Return (X, Y) of the center of cell containing provided text 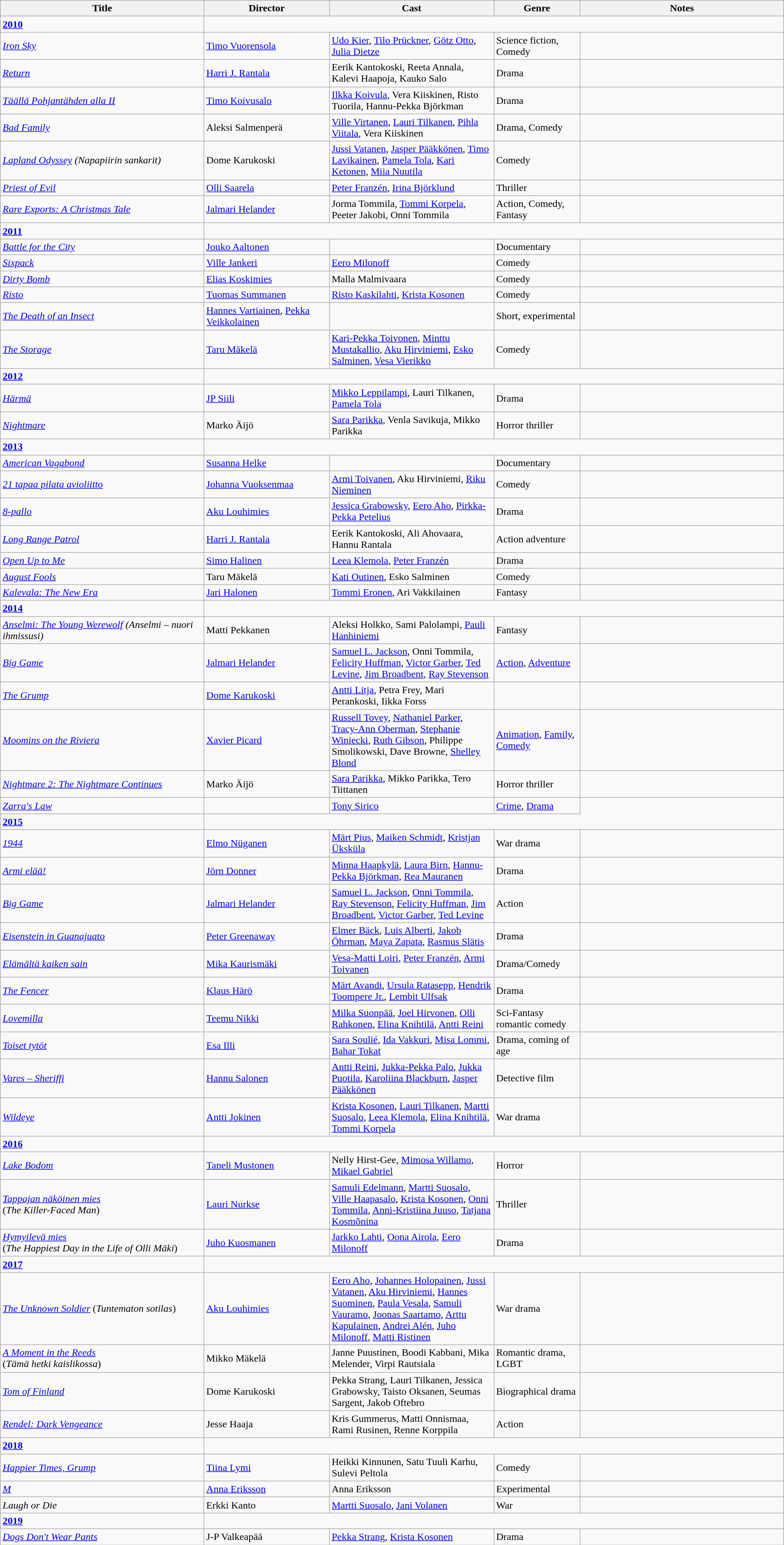
Antti Jokinen (266, 1117)
Ville Virtanen, Lauri Tilkanen, Pihla Viitala, Vera Kiiskinen (411, 127)
Susanna Helke (266, 463)
Leea Klemola, Peter Franzén (411, 560)
Peter Greenaway (266, 936)
Anselmi: The Young Werewolf (Anselmi – nuori ihmissusi) (102, 630)
Crime, Drama (537, 806)
Xavier Picard (266, 740)
Minna Haapkylä, Laura Birn, Hannu-Pekka Björkman, Rea Mauranen (411, 870)
Heikki Kinnunen, Satu Tuuli Karhu, Sulevi Peltola (411, 1468)
Biographical drama (537, 1391)
Hymyilevä mies(The Happiest Day in the Life of Olli Mäki) (102, 1243)
2018 (102, 1446)
Zarra's Law (102, 806)
A Moment in the Reeds(Tämä hetki kaislikossa) (102, 1359)
Director (266, 8)
Long Range Patrol (102, 539)
Olli Saarela (266, 188)
Toiset tytöt (102, 1045)
Malla Malmivaara (411, 279)
Jari Halonen (266, 592)
Russell Tovey, Nathaniel Parker, Tracy-Ann Oberman, Stephanie Winiecki, Ruth Gibson, Philippe Smolikowski, Dave Browne, Shelley Blond (411, 740)
Härmä (102, 398)
Vesa-Matti Loiri, Peter Franzén, Armi Toivanen (411, 963)
Elias Koskimies (266, 279)
Eero Milonoff (411, 263)
The Storage (102, 349)
Klaus Härö (266, 991)
August Fools (102, 576)
The Fencer (102, 991)
Märt Avandi, Ursula Ratasepp, Hendrik Toompere Jr., Lembit Ulfsak (411, 991)
Short, experimental (537, 317)
Jouko Aaltonen (266, 247)
2014 (102, 608)
Matti Pekkanen (266, 630)
Hannes Vartiainen, Pekka Veikkolainen (266, 317)
Action adventure (537, 539)
2012 (102, 377)
Pekka Strang, Krista Kosonen (411, 1537)
Kari-Pekka Toivonen, Minttu Mustakallio, Aku Hirviniemi, Esko Salminen, Vesa Vierikko (411, 349)
Jesse Haaja (266, 1424)
Action, Comedy, Fantasy (537, 209)
Eerik Kantokoski, Reeta Annala, Kalevi Haapoja, Kauko Salo (411, 73)
Happier Times, Grump (102, 1468)
Experimental (537, 1489)
Aleksi Holkko, Sami Palolampi, Pauli Hanhiniemi (411, 630)
Tiina Lymi (266, 1468)
Drama/Comedy (537, 963)
Simo Halinen (266, 560)
Elmer Bäck, Luis Alberti, Jakob Öhrman, Maya Zapata, Rasmus Slätis (411, 936)
Nelly Hirst-Gee, Mimosa Willamo, Mikael Gabriel (411, 1166)
M (102, 1489)
Peter Franzén, Irina Björklund (411, 188)
Vares – Sheriffi (102, 1078)
Jörn Donner (266, 870)
Dirty Bomb (102, 279)
Nightmare 2: The Nightmare Continues (102, 784)
Samuel L. Jackson, Onni Tommila, Ray Stevenson, Felicity Huffman, Jim Broadbent, Victor Garber, Ted Levine (411, 903)
Sci-Fantasy romantic comedy (537, 1018)
2016 (102, 1144)
Ville Jankeri (266, 263)
Science fiction, Comedy (537, 46)
Krista Kosonen, Lauri Tilkanen, Martti Suosalo, Leea Klemola, Elina Knihtilä, Tommi Korpela (411, 1117)
Teemu Nikki (266, 1018)
Rare Exports: A Christmas Tale (102, 209)
War (537, 1505)
Ilkka Koivula, Vera Kiiskinen, Risto Tuorila, Hannu-Pekka Björkman (411, 101)
Antti Reini, Jukka-Pekka Palo, Jukka Puotila, Karoliina Blackburn, Jasper Pääkkönen (411, 1078)
Esa Illi (266, 1045)
Dogs Don't Wear Pants (102, 1537)
Lovemilla (102, 1018)
Jussi Vatanen, Jasper Pääkkönen, Timo Lavikainen, Pamela Tola, Kari Ketonen, Miia Nuutila (411, 160)
Genre (537, 8)
The Death of an Insect (102, 317)
2019 (102, 1521)
JP Siili (266, 398)
Tappajan näköinen mies(The Killer-Faced Man) (102, 1205)
Sara Parikka, Venla Savikuja, Mikko Parikka (411, 426)
Jarkko Lahti, Oona Airola, Eero Milonoff (411, 1243)
Aleksi Salmenperä (266, 127)
Detective film (537, 1078)
Title (102, 8)
Tommi Eronen, Ari Vakkilainen (411, 592)
J-P Valkeapää (266, 1537)
The Unknown Soldier (Tuntematon sotilas) (102, 1308)
Mikko Mäkelä (266, 1359)
Tony Sirico (411, 806)
Janne Puustinen, Boodi Kabbani, Mika Melender, Virpi Rautsiala (411, 1359)
2013 (102, 447)
Battle for the City (102, 247)
Risto Kaskilahti, Krista Kosonen (411, 295)
Romantic drama, LGBT (537, 1359)
Märt Pius, Maiken Schmidt, Kristjan Üksküla (411, 843)
Timo Koivusalo (266, 101)
Martti Suosalo, Jani Volanen (411, 1505)
Antti Litja, Petra Frey, Mari Perankoski, Iikka Forss (411, 696)
Milka Suonpää, Joel Hirvonen, Olli Rahkonen, Elina Knihtilä, Antti Reini (411, 1018)
1944 (102, 843)
Cast (411, 8)
Iron Sky (102, 46)
Eerik Kantokoski, Ali Ahovaara, Hannu Rantala (411, 539)
Nightmare (102, 426)
Juho Kuosmanen (266, 1243)
21 tapaa pilata avioliitto (102, 484)
Armi Toivanen, Aku Hirviniemi, Riku Nieminen (411, 484)
Notes (682, 8)
Priest of Evil (102, 188)
Samuli Edelmann, Martti Suosalo, Ville Haapasalo, Krista Kosonen, Onni Tommila, Anni-Kristiina Juuso, Tatjana Kosmõnina (411, 1205)
Kris Gummerus, Matti Onnismaa, Rami Rusinen, Renne Korppila (411, 1424)
Tuomas Summanen (266, 295)
Täällä Pohjantähden alla II (102, 101)
Johanna Vuoksenmaa (266, 484)
Timo Vuorensola (266, 46)
Moomins on the Riviera (102, 740)
American Vagabond (102, 463)
Kalevala: The New Era (102, 592)
Elmo Nüganen (266, 843)
Bad Family (102, 127)
Wildeye (102, 1117)
Return (102, 73)
Laugh or Die (102, 1505)
2011 (102, 231)
Jorma Tommila, Tommi Korpela, Peeter Jakobi, Onni Tommila (411, 209)
The Grump (102, 696)
Lake Bodom (102, 1166)
Taneli Mustonen (266, 1166)
Sixpack (102, 263)
Hannu Salonen (266, 1078)
Drama, Comedy (537, 127)
Open Up to Me (102, 560)
Animation, Family, Comedy (537, 740)
2010 (102, 24)
Sara Parikka, Mikko Parikka, Tero Tiittanen (411, 784)
Armi elää! (102, 870)
Risto (102, 295)
Mika Kaurismäki (266, 963)
8-pallo (102, 512)
Horror (537, 1166)
Samuel L. Jackson, Onni Tommila, Felicity Huffman, Victor Garber, Ted Levine, Jim Broadbent, Ray Stevenson (411, 663)
Kati Outinen, Esko Salminen (411, 576)
Mikko Leppilampi, Lauri Tilkanen, Pamela Tola (411, 398)
Udo Kier, Tilo Prückner, Götz Otto, Julia Dietze (411, 46)
Drama, coming of age (537, 1045)
Pekka Strang, Lauri Tilkanen, Jessica Grabowsky, Taisto Oksanen, Seumas Sargent, Jakob Oftebro (411, 1391)
Lauri Nurkse (266, 1205)
Elämältä kaiken sain (102, 963)
Action, Adventure (537, 663)
2017 (102, 1264)
2015 (102, 822)
Tom of Finland (102, 1391)
Lapland Odyssey (Napapiirin sankarit) (102, 160)
Eisenstein in Guanajuato (102, 936)
Sara Soulié, Ida Vakkuri, Misa Lommi, Bahar Tokat (411, 1045)
Rendel: Dark Vengeance (102, 1424)
Jessica Grabowsky, Eero Aho, Pirkka-Pekka Petelius (411, 512)
Erkki Kanto (266, 1505)
